Locate the cell with the specified text and output its (x, y) center coordinate. 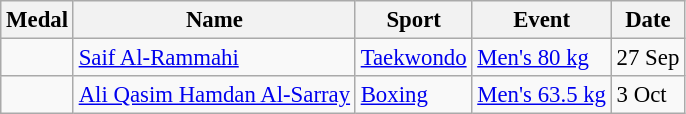
Date (648, 20)
Men's 63.5 kg (542, 95)
27 Sep (648, 58)
Men's 80 kg (542, 58)
3 Oct (648, 95)
Medal (38, 20)
Ali Qasim Hamdan Al-Sarray (214, 95)
Taekwondo (414, 58)
Event (542, 20)
Sport (414, 20)
Boxing (414, 95)
Saif Al-Rammahi (214, 58)
Name (214, 20)
